Capture the cell that displays the provided text and extract its [X, Y] central coordinate. 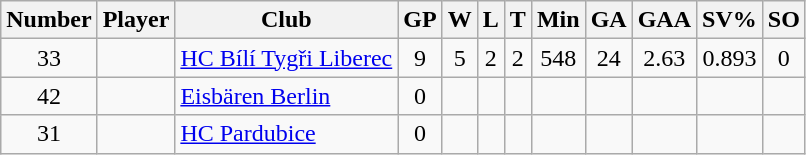
L [490, 20]
2.63 [664, 58]
GAA [664, 20]
31 [49, 134]
T [518, 20]
9 [420, 58]
Eisbären Berlin [286, 96]
Number [49, 20]
SV% [730, 20]
HC Pardubice [286, 134]
548 [558, 58]
0.893 [730, 58]
5 [460, 58]
24 [608, 58]
GA [608, 20]
42 [49, 96]
W [460, 20]
HC Bílí Tygři Liberec [286, 58]
Min [558, 20]
33 [49, 58]
GP [420, 20]
SO [784, 20]
Club [286, 20]
Player [136, 20]
